Search for the cell housing the specified text and yield its [x, y] center coordinate. 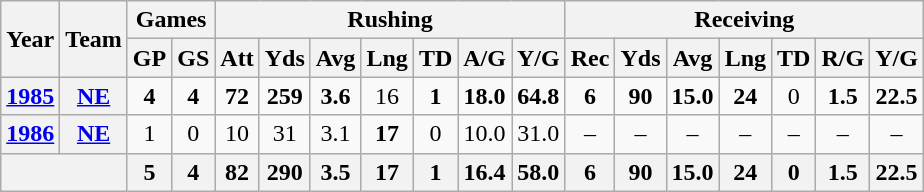
Rushing [390, 20]
Games [170, 20]
3.5 [336, 172]
16.4 [485, 172]
1986 [30, 134]
18.0 [485, 96]
Att [237, 58]
3.1 [336, 134]
3.6 [336, 96]
64.8 [539, 96]
72 [237, 96]
10 [237, 134]
1985 [30, 96]
31.0 [539, 134]
GS [194, 58]
31 [284, 134]
Receiving [744, 20]
58.0 [539, 172]
A/G [485, 58]
Team [94, 39]
Year [30, 39]
GP [149, 58]
10.0 [485, 134]
290 [284, 172]
82 [237, 172]
16 [387, 96]
5 [149, 172]
R/G [843, 58]
259 [284, 96]
Rec [590, 58]
